Determine the (x, y) coordinate at the center of the cell enclosing the given text.  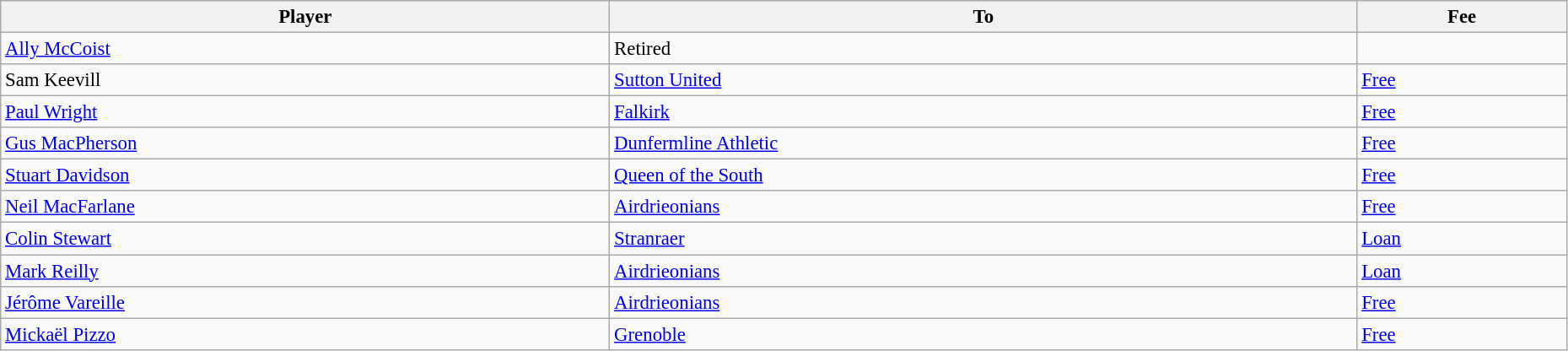
Neil MacFarlane (305, 207)
Paul Wright (305, 112)
Jérôme Vareille (305, 302)
Ally McCoist (305, 49)
Stuart Davidson (305, 175)
Sutton United (983, 80)
Fee (1462, 17)
Mark Reilly (305, 271)
Mickaël Pizzo (305, 334)
Gus MacPherson (305, 143)
Sam Keevill (305, 80)
Stranraer (983, 239)
Player (305, 17)
Falkirk (983, 112)
Grenoble (983, 334)
Colin Stewart (305, 239)
Retired (983, 49)
To (983, 17)
Dunfermline Athletic (983, 143)
Queen of the South (983, 175)
